Output the [x, y] coordinate of the center of the cell containing the given text.  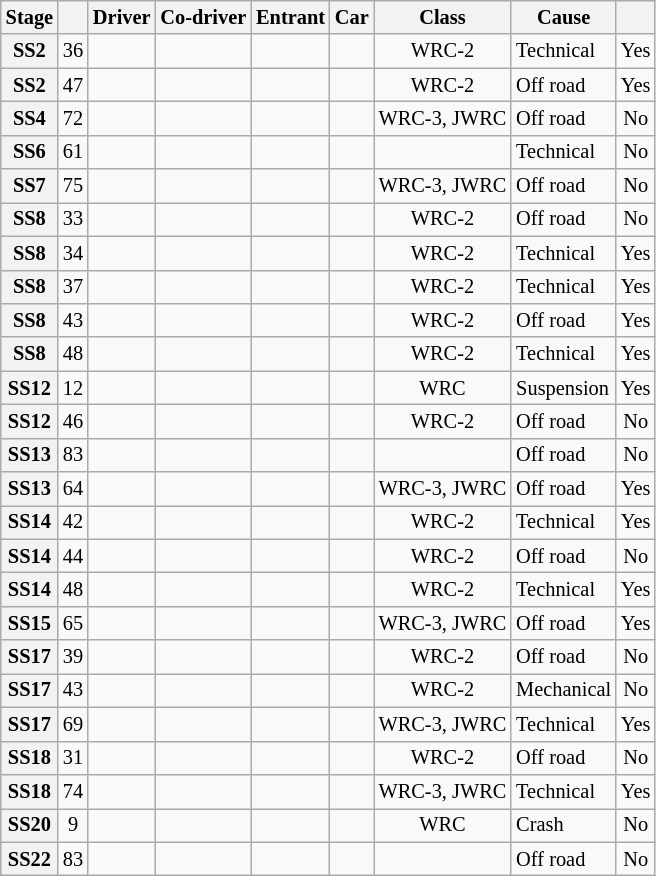
74 [73, 791]
9 [73, 825]
Cause [564, 17]
39 [73, 657]
SS15 [30, 623]
61 [73, 152]
46 [73, 421]
SS4 [30, 118]
37 [73, 287]
Mechanical [564, 690]
12 [73, 388]
31 [73, 758]
75 [73, 186]
42 [73, 522]
Co-driver [203, 17]
64 [73, 489]
Entrant [290, 17]
Suspension [564, 388]
34 [73, 253]
Stage [30, 17]
Class [443, 17]
72 [73, 118]
47 [73, 85]
Driver [122, 17]
65 [73, 623]
44 [73, 556]
SS22 [30, 859]
SS7 [30, 186]
69 [73, 724]
SS6 [30, 152]
33 [73, 219]
SS20 [30, 825]
36 [73, 51]
Crash [564, 825]
Car [352, 17]
